For the text-containing cell, return its midpoint in (X, Y) coordinate format. 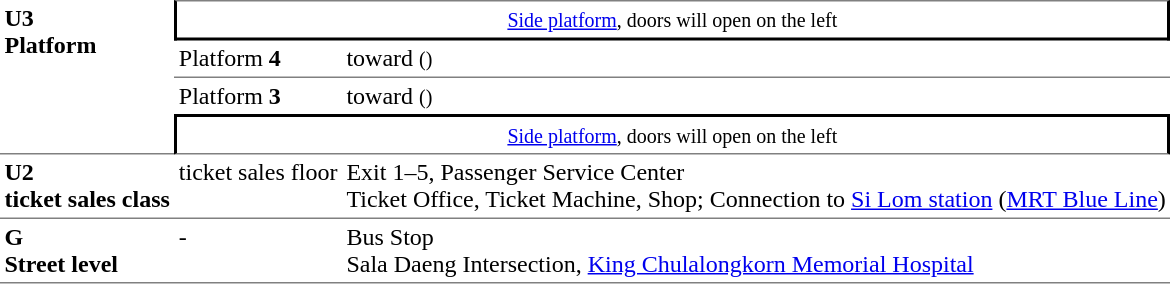
ticket sales floor (258, 186)
Exit 1–5, Passenger Service CenterTicket Office, Ticket Machine, Shop; Connection to Si Lom station (MRT Blue Line) (756, 186)
U3Platform (87, 77)
- (258, 251)
GStreet level (87, 251)
Bus StopSala Daeng Intersection, King Chulalongkorn Memorial Hospital (756, 251)
Platform 3 (258, 96)
Platform 4 (258, 59)
U2ticket sales class (87, 186)
